Return (X, Y) of the center of cell containing provided text 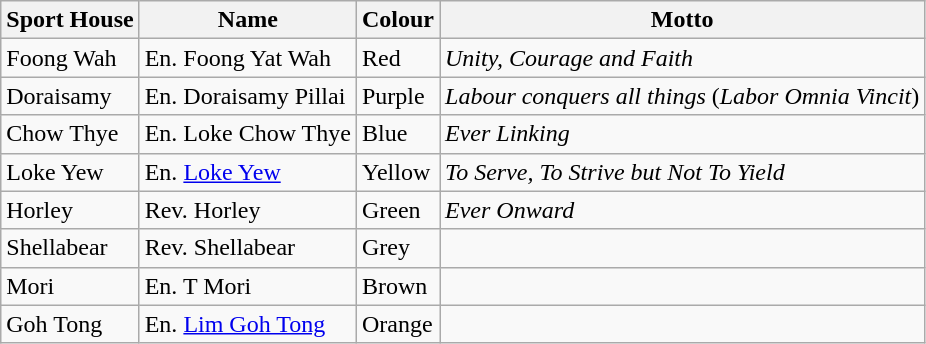
Rev. Shellabear (248, 248)
Purple (398, 96)
Ever Onward (682, 210)
Unity, Courage and Faith (682, 58)
Chow Thye (70, 134)
Red (398, 58)
En. T Mori (248, 286)
Doraisamy (70, 96)
En. Lim Goh Tong (248, 324)
Green (398, 210)
Yellow (398, 172)
Shellabear (70, 248)
Ever Linking (682, 134)
Foong Wah (70, 58)
Motto (682, 20)
Horley (70, 210)
Colour (398, 20)
Goh Tong (70, 324)
To Serve, To Strive but Not To Yield (682, 172)
Grey (398, 248)
En. Doraisamy Pillai (248, 96)
Blue (398, 134)
En. Loke Chow Thye (248, 134)
Brown (398, 286)
Rev. Horley (248, 210)
Name (248, 20)
Sport House (70, 20)
Mori (70, 286)
En. Loke Yew (248, 172)
Labour conquers all things (Labor Omnia Vincit) (682, 96)
En. Foong Yat Wah (248, 58)
Loke Yew (70, 172)
Orange (398, 324)
